Output the [x, y] coordinate of the center of the cell containing the given text.  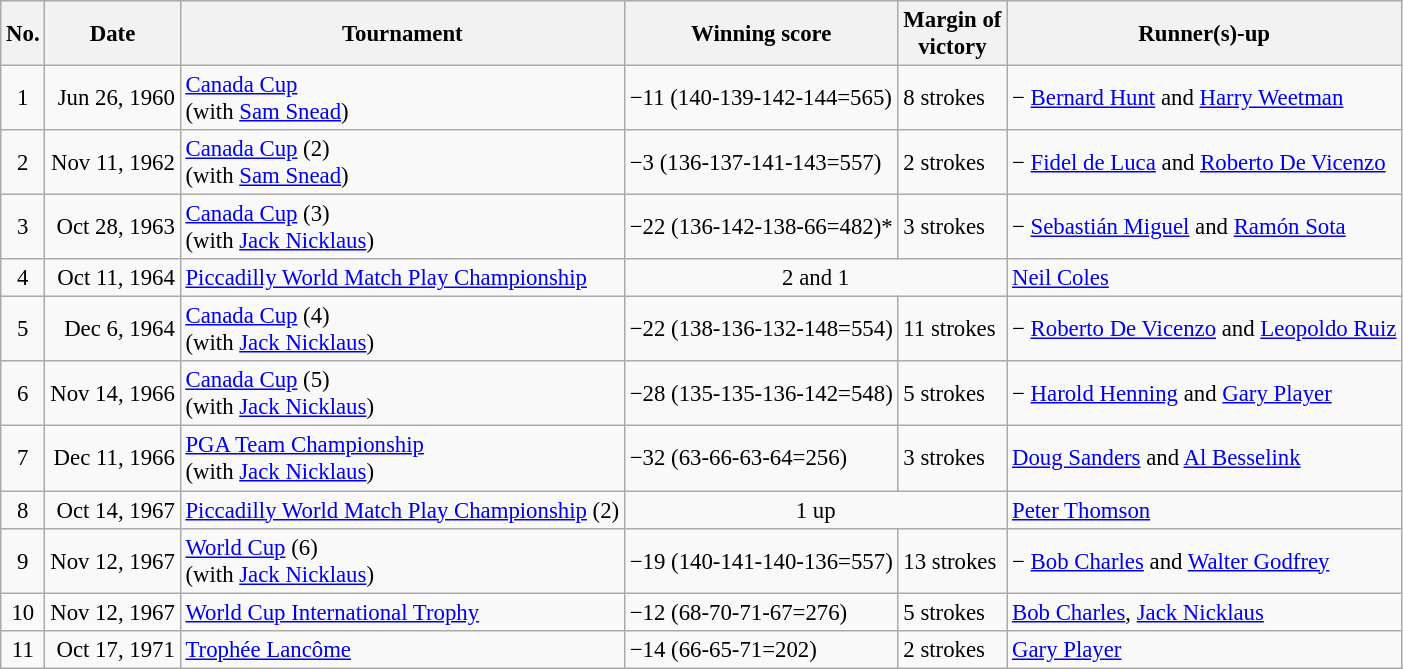
−19 (140-141-140-136=557) [761, 560]
10 [23, 612]
Neil Coles [1204, 278]
Oct 11, 1964 [112, 278]
5 [23, 330]
−22 (136-142-138-66=482)* [761, 228]
− Bob Charles and Walter Godfrey [1204, 560]
11 strokes [952, 330]
Canada Cup (4)(with Jack Nicklaus) [402, 330]
Bob Charles, Jack Nicklaus [1204, 612]
Dec 6, 1964 [112, 330]
− Fidel de Luca and Roberto De Vicenzo [1204, 162]
−12 (68-70-71-67=276) [761, 612]
2 and 1 [815, 278]
Date [112, 34]
Tournament [402, 34]
Trophée Lancôme [402, 649]
2 [23, 162]
13 strokes [952, 560]
1 up [815, 510]
−14 (66-65-71=202) [761, 649]
Runner(s)-up [1204, 34]
Gary Player [1204, 649]
− Bernard Hunt and Harry Weetman [1204, 98]
World Cup (6)(with Jack Nicklaus) [402, 560]
Winning score [761, 34]
8 [23, 510]
Nov 11, 1962 [112, 162]
−3 (136-137-141-143=557) [761, 162]
− Sebastián Miguel and Ramón Sota [1204, 228]
− Harold Henning and Gary Player [1204, 394]
Oct 28, 1963 [112, 228]
Canada Cup(with Sam Snead) [402, 98]
Nov 14, 1966 [112, 394]
Jun 26, 1960 [112, 98]
No. [23, 34]
Canada Cup (3)(with Jack Nicklaus) [402, 228]
11 [23, 649]
7 [23, 458]
Doug Sanders and Al Besselink [1204, 458]
6 [23, 394]
3 [23, 228]
Dec 11, 1966 [112, 458]
−11 (140-139-142-144=565) [761, 98]
8 strokes [952, 98]
Canada Cup (5)(with Jack Nicklaus) [402, 394]
−22 (138-136-132-148=554) [761, 330]
4 [23, 278]
−32 (63-66-63-64=256) [761, 458]
− Roberto De Vicenzo and Leopoldo Ruiz [1204, 330]
Oct 14, 1967 [112, 510]
Peter Thomson [1204, 510]
Canada Cup (2)(with Sam Snead) [402, 162]
Margin ofvictory [952, 34]
1 [23, 98]
PGA Team Championship(with Jack Nicklaus) [402, 458]
Oct 17, 1971 [112, 649]
Piccadilly World Match Play Championship [402, 278]
World Cup International Trophy [402, 612]
−28 (135-135-136-142=548) [761, 394]
Piccadilly World Match Play Championship (2) [402, 510]
9 [23, 560]
